Detect which cell encompasses the target text, then output its [x, y] center coordinate. 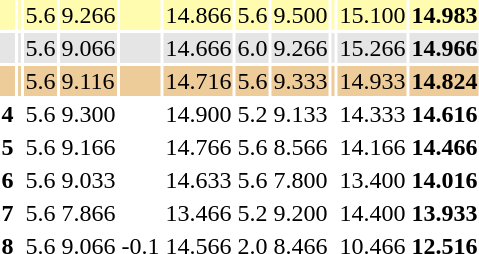
14.616 [444, 114]
9.333 [300, 81]
9.133 [300, 114]
14.716 [198, 81]
6 [8, 180]
13.400 [372, 180]
14.333 [372, 114]
9.300 [88, 114]
13.933 [444, 213]
15.100 [372, 15]
14.633 [198, 180]
5 [8, 147]
14.983 [444, 15]
7.800 [300, 180]
14.016 [444, 180]
14.824 [444, 81]
4 [8, 114]
14.933 [372, 81]
7 [8, 213]
9.166 [88, 147]
14.400 [372, 213]
9.116 [88, 81]
13.466 [198, 213]
9.500 [300, 15]
7.866 [88, 213]
6.0 [252, 48]
8.566 [300, 147]
9.033 [88, 180]
14.900 [198, 114]
9.066 [88, 48]
14.966 [444, 48]
14.666 [198, 48]
14.866 [198, 15]
15.266 [372, 48]
14.166 [372, 147]
14.766 [198, 147]
14.466 [444, 147]
9.200 [300, 213]
